Detect which cell encompasses the target text, then output its (x, y) center coordinate. 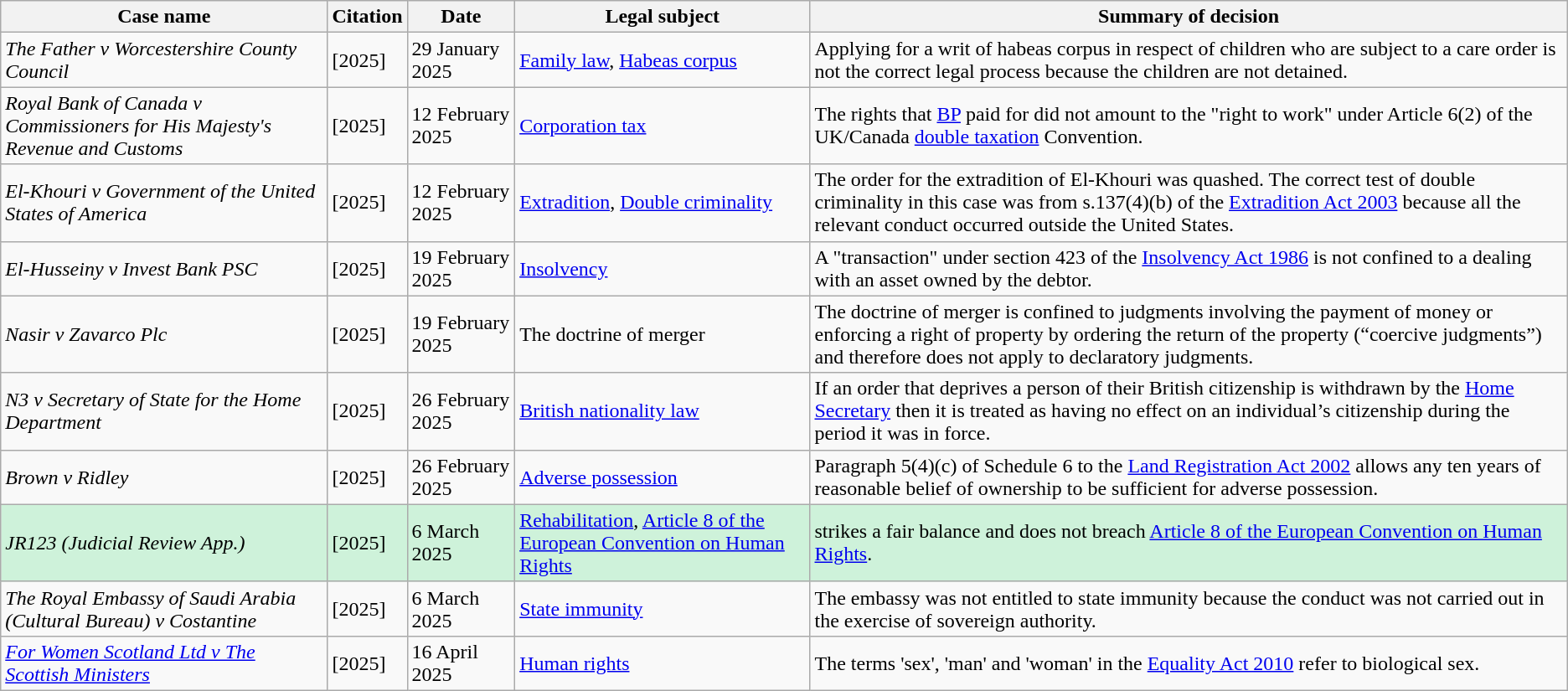
Legal subject (663, 17)
Adverse possession (663, 477)
N3 v Secretary of State for the Home Department (164, 411)
A "transaction" under section 423 of the Insolvency Act 1986 is not confined to a dealing with an asset owned by the debtor. (1189, 268)
16 April 2025 (461, 663)
Insolvency (663, 268)
Family law, Habeas corpus (663, 60)
The Royal Embassy of Saudi Arabia (Cultural Bureau) v Costantine (164, 608)
Case name (164, 17)
For Women Scotland Ltd v The Scottish Ministers (164, 663)
The terms 'sex', 'man' and 'woman' in the Equality Act 2010 refer to biological sex. (1189, 663)
29 January 2025 (461, 60)
The rights that BP paid for did not amount to the "right to work" under Article 6(2) of the UK/Canada double taxation Convention. (1189, 126)
El-Husseiny v Invest Bank PSC (164, 268)
State immunity (663, 608)
Extradition, Double criminality (663, 203)
Date (461, 17)
Rehabilitation, Article 8 of the European Convention on Human Rights (663, 543)
Citation (367, 17)
Corporation tax (663, 126)
El-Khouri v Government of the United States of America (164, 203)
Summary of decision (1189, 17)
The Father v Worcestershire County Council (164, 60)
The doctrine of merger (663, 334)
Human rights (663, 663)
Nasir v Zavarco Plc (164, 334)
Brown v Ridley (164, 477)
The embassy was not entitled to state immunity because the conduct was not carried out in the exercise of sovereign authority. (1189, 608)
JR123 (Judicial Review App.) (164, 543)
British nationality law (663, 411)
Royal Bank of Canada v Commissioners for His Majesty's Revenue and Customs (164, 126)
strikes a fair balance and does not breach Article 8 of the European Convention on Human Rights. (1189, 543)
